Search for the cell housing the specified text and yield its [X, Y] center coordinate. 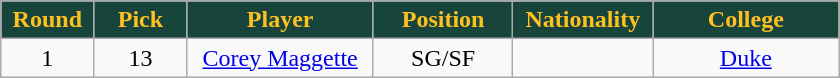
SG/SF [443, 58]
Corey Maggette [280, 58]
College [746, 20]
Position [443, 20]
1 [48, 58]
Duke [746, 58]
13 [140, 58]
Round [48, 20]
Player [280, 20]
Pick [140, 20]
Nationality [583, 20]
